Locate the cell with the specified text and output its [X, Y] center coordinate. 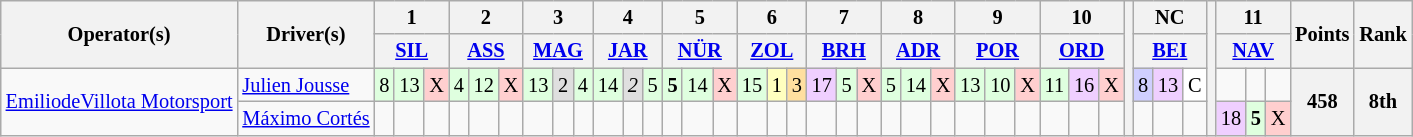
Julien Jousse [306, 85]
ADR [918, 51]
ORD [1082, 51]
6 [772, 17]
ASS [486, 51]
8th [1382, 102]
NAV [1253, 51]
MAG [558, 51]
458 [1322, 102]
18 [1231, 118]
7 [844, 17]
Operator(s) [120, 34]
NÜR [700, 51]
SIL [412, 51]
BRH [844, 51]
16 [1084, 85]
Rank [1382, 34]
EmiliodeVillota Motorsport [120, 102]
JAR [628, 51]
Points [1322, 34]
C [1194, 85]
NC [1170, 17]
12 [484, 85]
Máximo Cortés [306, 118]
POR [997, 51]
Driver(s) [306, 34]
17 [822, 85]
BEI [1170, 51]
ZOL [772, 51]
9 [997, 17]
15 [752, 85]
